From the cell containing the given text, extract its center point as [x, y] coordinate. 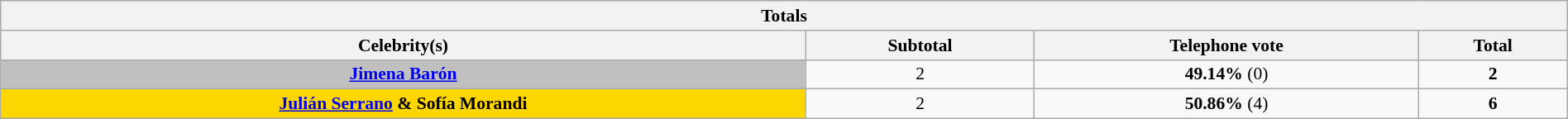
Totals [784, 16]
Total [1493, 45]
Julián Serrano & Sofía Morandi [404, 104]
50.86% (4) [1226, 104]
Celebrity(s) [404, 45]
Subtotal [920, 45]
Telephone vote [1226, 45]
Jimena Barón [404, 74]
49.14% (0) [1226, 74]
6 [1493, 104]
